Capture the cell that displays the provided text and extract its [X, Y] central coordinate. 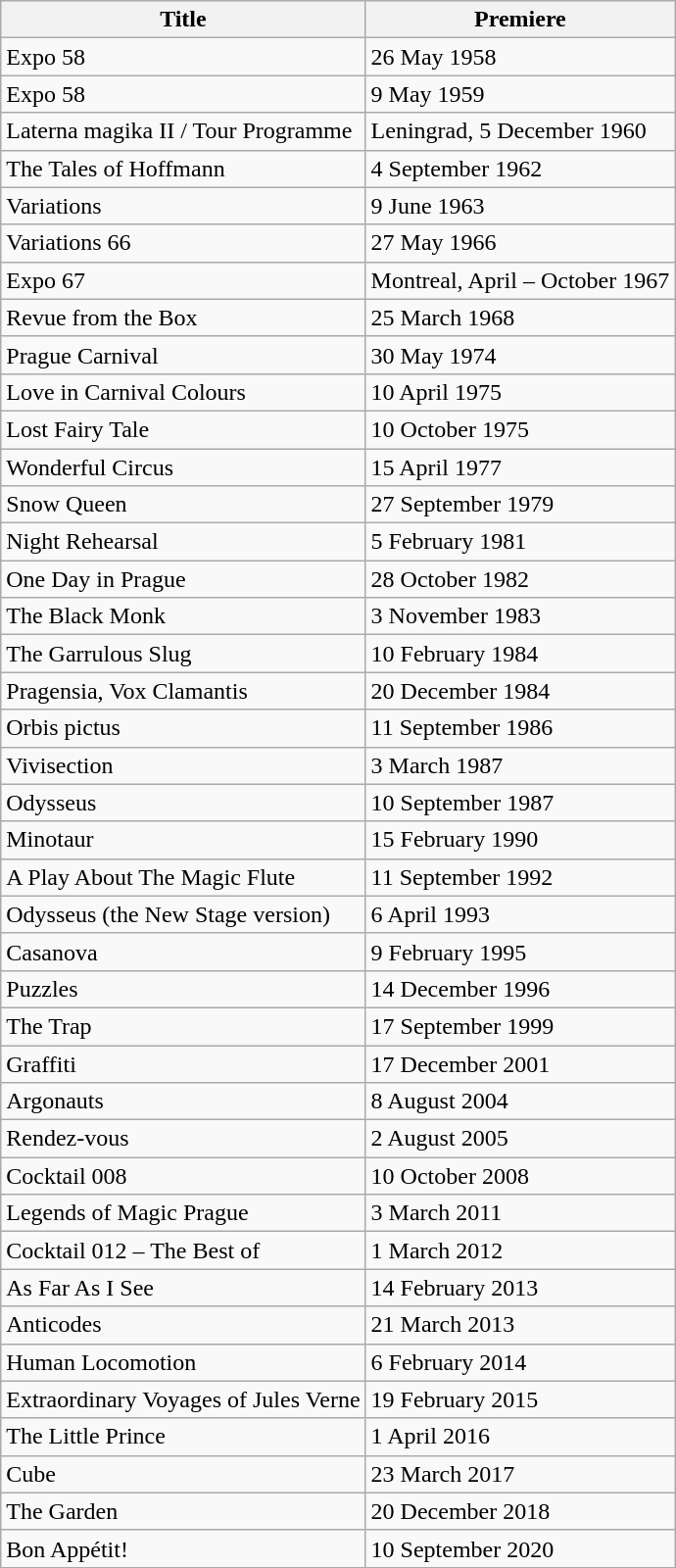
The Trap [183, 1026]
Puzzles [183, 989]
Cocktail 008 [183, 1176]
1 March 2012 [520, 1250]
20 December 1984 [520, 691]
10 February 1984 [520, 654]
The Tales of Hoffmann [183, 169]
9 February 1995 [520, 952]
Variations 66 [183, 243]
27 September 1979 [520, 505]
6 April 1993 [520, 914]
Odysseus [183, 803]
10 October 1975 [520, 429]
Odysseus (the New Stage version) [183, 914]
Legends of Magic Prague [183, 1213]
6 February 2014 [520, 1362]
Variations [183, 206]
11 September 1986 [520, 728]
5 February 1981 [520, 542]
14 December 1996 [520, 989]
Extraordinary Voyages of Jules Verne [183, 1399]
Graffiti [183, 1063]
Premiere [520, 20]
Snow Queen [183, 505]
2 August 2005 [520, 1139]
The Black Monk [183, 616]
Night Rehearsal [183, 542]
17 December 2001 [520, 1063]
One Day in Prague [183, 579]
Laterna magika II / Tour Programme [183, 131]
The Garden [183, 1511]
Leningrad, 5 December 1960 [520, 131]
Orbis pictus [183, 728]
19 February 2015 [520, 1399]
Cocktail 012 – The Best of [183, 1250]
Bon Appétit! [183, 1548]
3 November 1983 [520, 616]
28 October 1982 [520, 579]
As Far As I See [183, 1288]
Human Locomotion [183, 1362]
Minotaur [183, 840]
23 March 2017 [520, 1474]
15 April 1977 [520, 467]
10 September 2020 [520, 1548]
Cube [183, 1474]
The Garrulous Slug [183, 654]
Anticodes [183, 1325]
3 March 2011 [520, 1213]
10 September 1987 [520, 803]
8 August 2004 [520, 1102]
30 May 1974 [520, 355]
10 October 2008 [520, 1176]
Lost Fairy Tale [183, 429]
Argonauts [183, 1102]
Pragensia, Vox Clamantis [183, 691]
9 June 1963 [520, 206]
Wonderful Circus [183, 467]
9 May 1959 [520, 94]
10 April 1975 [520, 392]
Title [183, 20]
11 September 1992 [520, 877]
20 December 2018 [520, 1511]
14 February 2013 [520, 1288]
1 April 2016 [520, 1437]
Rendez-vous [183, 1139]
Prague Carnival [183, 355]
4 September 1962 [520, 169]
Love in Carnival Colours [183, 392]
Vivisection [183, 765]
Revue from the Box [183, 318]
26 May 1958 [520, 57]
3 March 1987 [520, 765]
15 February 1990 [520, 840]
The Little Prince [183, 1437]
25 March 1968 [520, 318]
A Play About The Magic Flute [183, 877]
Expo 67 [183, 280]
Casanova [183, 952]
Montreal, April – October 1967 [520, 280]
27 May 1966 [520, 243]
17 September 1999 [520, 1026]
21 March 2013 [520, 1325]
